Capture the cell that displays the provided text and extract its [X, Y] central coordinate. 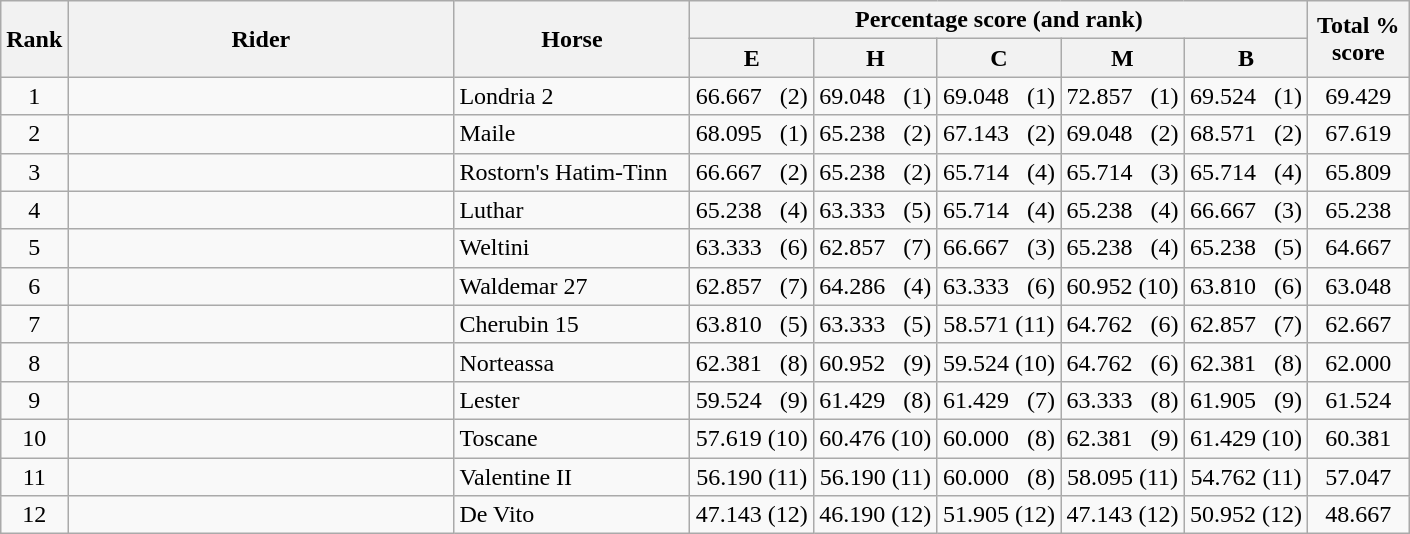
Maile [572, 134]
69.524 (1) [1246, 96]
B [1246, 58]
C [999, 58]
Londria 2 [572, 96]
Weltini [572, 248]
51.905 (12) [999, 515]
5 [34, 248]
62.381 (9) [1123, 438]
50.952 (12) [1246, 515]
72.857 (1) [1123, 96]
10 [34, 438]
Valentine II [572, 477]
M [1123, 58]
Lester [572, 400]
54.762 (11) [1246, 477]
H [876, 58]
61.429 (10) [1246, 438]
Cherubin 15 [572, 324]
69.429 [1358, 96]
59.524 (10) [999, 362]
69.048 (2) [1123, 134]
63.048 [1358, 286]
61.429 (8) [876, 400]
61.524 [1358, 400]
De Vito [572, 515]
67.143 (2) [999, 134]
9 [34, 400]
61.905 (9) [1246, 400]
61.429 (7) [999, 400]
60.952 (10) [1123, 286]
1 [34, 96]
65.238 [1358, 210]
12 [34, 515]
11 [34, 477]
57.619 (10) [752, 438]
62.000 [1358, 362]
57.047 [1358, 477]
E [752, 58]
3 [34, 172]
68.095 (1) [752, 134]
Horse [572, 39]
48.667 [1358, 515]
67.619 [1358, 134]
60.952 (9) [876, 362]
6 [34, 286]
46.190 (12) [876, 515]
7 [34, 324]
Total % score [1358, 39]
2 [34, 134]
65.809 [1358, 172]
60.381 [1358, 438]
65.238 (5) [1246, 248]
Luthar [572, 210]
68.571 (2) [1246, 134]
Toscane [572, 438]
Norteassa [572, 362]
Rank [34, 39]
62.667 [1358, 324]
Percentage score (and rank) [999, 20]
60.476 (10) [876, 438]
Rider [261, 39]
63.333 (8) [1123, 400]
58.571 (11) [999, 324]
64.286 (4) [876, 286]
Waldemar 27 [572, 286]
63.810 (5) [752, 324]
64.667 [1358, 248]
Rostorn's Hatim-Tinn [572, 172]
58.095 (11) [1123, 477]
4 [34, 210]
8 [34, 362]
65.714 (3) [1123, 172]
63.810 (6) [1246, 286]
59.524 (9) [752, 400]
